Determine the [X, Y] coordinate at the center of the cell enclosing the given text.  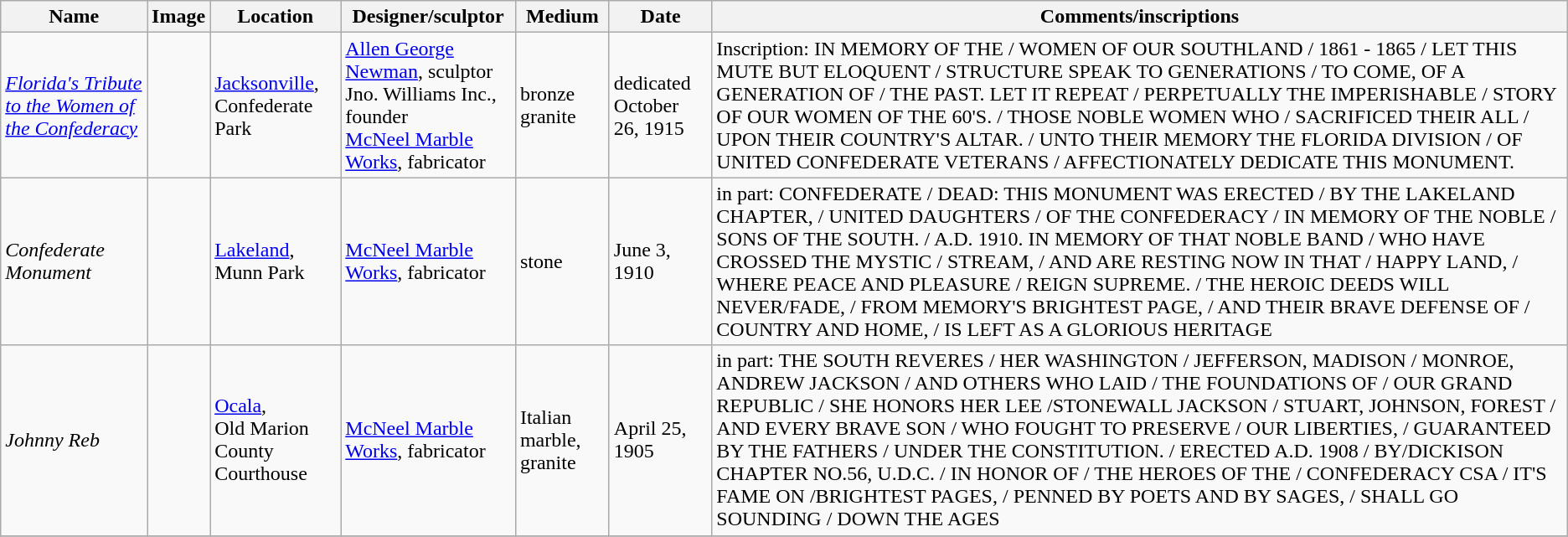
June 3, 1910 [660, 261]
Jacksonville,Confederate Park [276, 106]
April 25, 1905 [660, 441]
bronzegranite [562, 106]
Ocala,Old Marion County Courthouse [276, 441]
Italian marble, granite [562, 441]
Date [660, 17]
Location [276, 17]
Medium [562, 17]
Designer/sculptor [429, 17]
Name [74, 17]
Florida's Tribute to the Women of the Confederacy [74, 106]
Comments/inscriptions [1139, 17]
Confederate Monument [74, 261]
Allen George Newman, sculptorJno. Williams Inc., founderMcNeel Marble Works, fabricator [429, 106]
Lakeland,Munn Park [276, 261]
dedicated October 26, 1915 [660, 106]
Image [179, 17]
Johnny Reb [74, 441]
stone [562, 261]
